Scan for the cell matching the given text and deliver its (X, Y) coordinate at center. 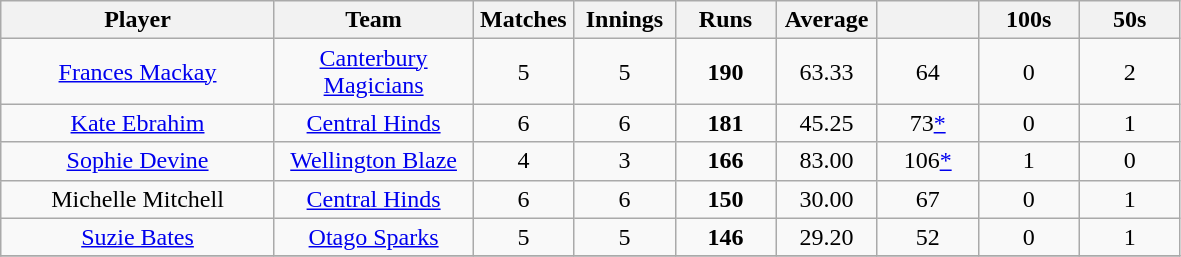
30.00 (826, 199)
52 (928, 237)
Suzie Bates (138, 237)
63.33 (826, 72)
181 (726, 123)
146 (726, 237)
Otago Sparks (374, 237)
4 (524, 161)
Wellington Blaze (374, 161)
50s (1130, 20)
67 (928, 199)
73* (928, 123)
150 (726, 199)
Michelle Mitchell (138, 199)
Kate Ebrahim (138, 123)
3 (624, 161)
166 (726, 161)
100s (1028, 20)
190 (726, 72)
Innings (624, 20)
Frances Mackay (138, 72)
Matches (524, 20)
Runs (726, 20)
29.20 (826, 237)
Canterbury Magicians (374, 72)
45.25 (826, 123)
Team (374, 20)
Player (138, 20)
106* (928, 161)
Average (826, 20)
Sophie Devine (138, 161)
2 (1130, 72)
64 (928, 72)
83.00 (826, 161)
